Return (x, y) of the center of cell containing provided text 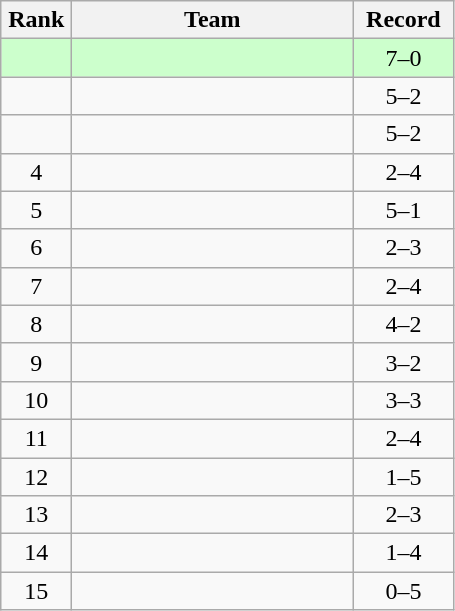
10 (36, 400)
12 (36, 477)
1–5 (404, 477)
1–4 (404, 553)
13 (36, 515)
6 (36, 248)
4–2 (404, 324)
4 (36, 172)
Record (404, 20)
11 (36, 438)
3–2 (404, 362)
8 (36, 324)
7–0 (404, 58)
3–3 (404, 400)
5 (36, 210)
9 (36, 362)
Team (212, 20)
0–5 (404, 591)
7 (36, 286)
15 (36, 591)
5–1 (404, 210)
14 (36, 553)
Rank (36, 20)
